Locate the cell with the specified text and output its (x, y) center coordinate. 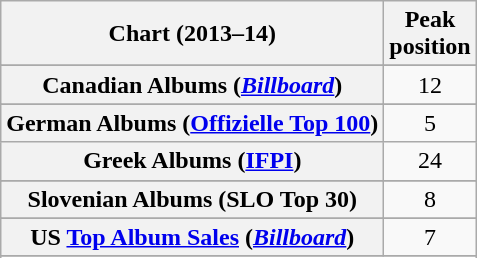
Slovenian Albums (SLO Top 30) (192, 199)
Chart (2013–14) (192, 34)
12 (430, 85)
7 (430, 237)
Greek Albums (IFPI) (192, 161)
5 (430, 123)
US Top Album Sales (Billboard) (192, 237)
German Albums (Offizielle Top 100) (192, 123)
Canadian Albums (Billboard) (192, 85)
Peakposition (430, 34)
8 (430, 199)
24 (430, 161)
